Pinpoint the cell where the given text exists, returning its [X, Y] midpoint coordinate. 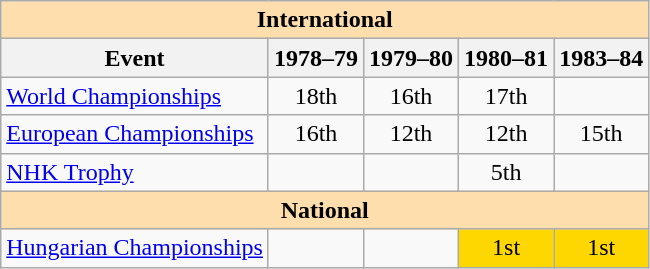
National [325, 210]
1978–79 [316, 58]
World Championships [135, 96]
Event [135, 58]
1983–84 [602, 58]
European Championships [135, 134]
17th [506, 96]
18th [316, 96]
1980–81 [506, 58]
Hungarian Championships [135, 248]
5th [506, 172]
15th [602, 134]
NHK Trophy [135, 172]
International [325, 20]
1979–80 [412, 58]
